Return [X, Y] of the center of cell containing provided text 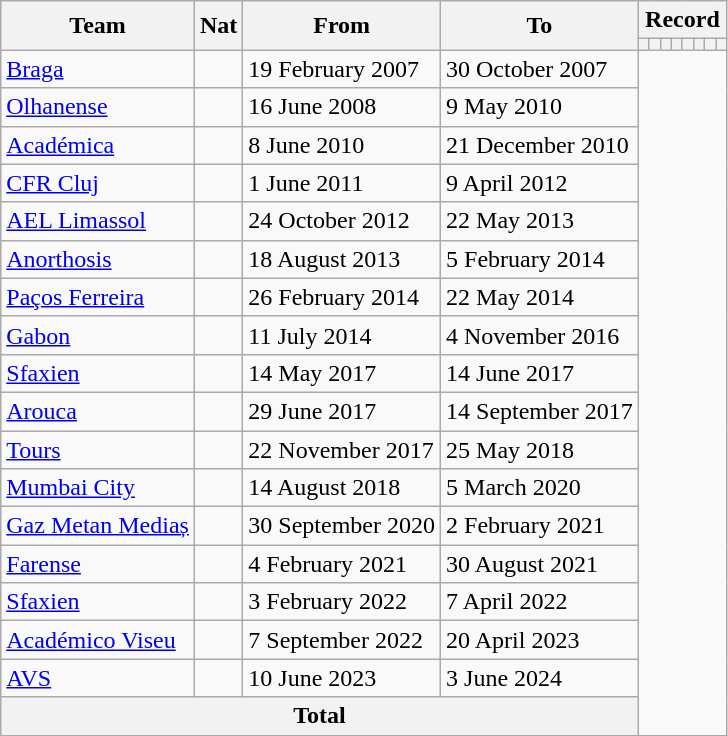
16 June 2008 [342, 107]
Anorthosis [98, 259]
3 February 2022 [342, 602]
Paços Ferreira [98, 297]
Académico Viseu [98, 640]
25 May 2018 [540, 449]
4 November 2016 [540, 335]
4 February 2021 [342, 564]
Gaz Metan Mediaș [98, 526]
8 June 2010 [342, 145]
19 February 2007 [342, 69]
11 July 2014 [342, 335]
Arouca [98, 411]
Mumbai City [98, 488]
14 May 2017 [342, 373]
30 August 2021 [540, 564]
24 October 2012 [342, 221]
3 June 2024 [540, 678]
Tours [98, 449]
AVS [98, 678]
21 December 2010 [540, 145]
5 February 2014 [540, 259]
From [342, 26]
Team [98, 26]
30 October 2007 [540, 69]
AEL Limassol [98, 221]
7 September 2022 [342, 640]
2 February 2021 [540, 526]
1 June 2011 [342, 183]
14 June 2017 [540, 373]
14 August 2018 [342, 488]
22 November 2017 [342, 449]
18 August 2013 [342, 259]
10 June 2023 [342, 678]
5 March 2020 [540, 488]
7 April 2022 [540, 602]
30 September 2020 [342, 526]
To [540, 26]
Record [682, 20]
Total [320, 716]
CFR Cluj [98, 183]
Olhanense [98, 107]
Braga [98, 69]
Nat [218, 26]
9 May 2010 [540, 107]
29 June 2017 [342, 411]
22 May 2013 [540, 221]
14 September 2017 [540, 411]
Farense [98, 564]
Gabon [98, 335]
26 February 2014 [342, 297]
9 April 2012 [540, 183]
22 May 2014 [540, 297]
20 April 2023 [540, 640]
Académica [98, 145]
